Return [x, y] of the center of cell containing provided text 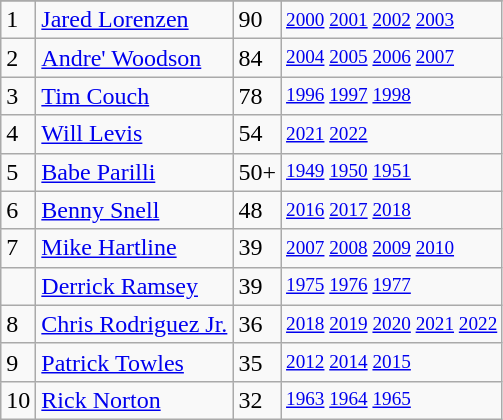
2018 2019 2020 2021 2022 [391, 324]
Andre' Woodson [134, 58]
1963 1964 1965 [391, 400]
50+ [258, 172]
9 [18, 362]
Tim Couch [134, 96]
2007 2008 2009 2010 [391, 248]
Benny Snell [134, 210]
2 [18, 58]
2021 2022 [391, 134]
10 [18, 400]
2016 2017 2018 [391, 210]
8 [18, 324]
36 [258, 324]
2004 2005 2006 2007 [391, 58]
5 [18, 172]
54 [258, 134]
4 [18, 134]
35 [258, 362]
Babe Parilli [134, 172]
1949 1950 1951 [391, 172]
Mike Hartline [134, 248]
Derrick Ramsey [134, 286]
48 [258, 210]
2000 2001 2002 2003 [391, 20]
Patrick Towles [134, 362]
Chris Rodriguez Jr. [134, 324]
3 [18, 96]
32 [258, 400]
1 [18, 20]
Jared Lorenzen [134, 20]
1996 1997 1998 [391, 96]
7 [18, 248]
90 [258, 20]
6 [18, 210]
78 [258, 96]
1975 1976 1977 [391, 286]
84 [258, 58]
2012 2014 2015 [391, 362]
Will Levis [134, 134]
Rick Norton [134, 400]
